Extract the [X, Y] coordinate from the center of the cell holding the provided text.  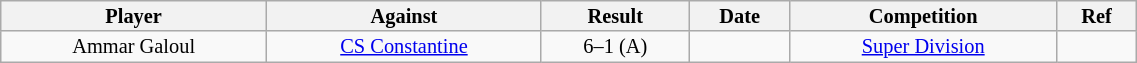
Ammar Galoul [134, 46]
Against [404, 16]
Result [615, 16]
Ref [1096, 16]
Date [740, 16]
6–1 (A) [615, 46]
Competition [923, 16]
Super Division [923, 46]
Player [134, 16]
CS Constantine [404, 46]
